Return the (X, Y) coordinate for the center point of the cell that contains the specified text.  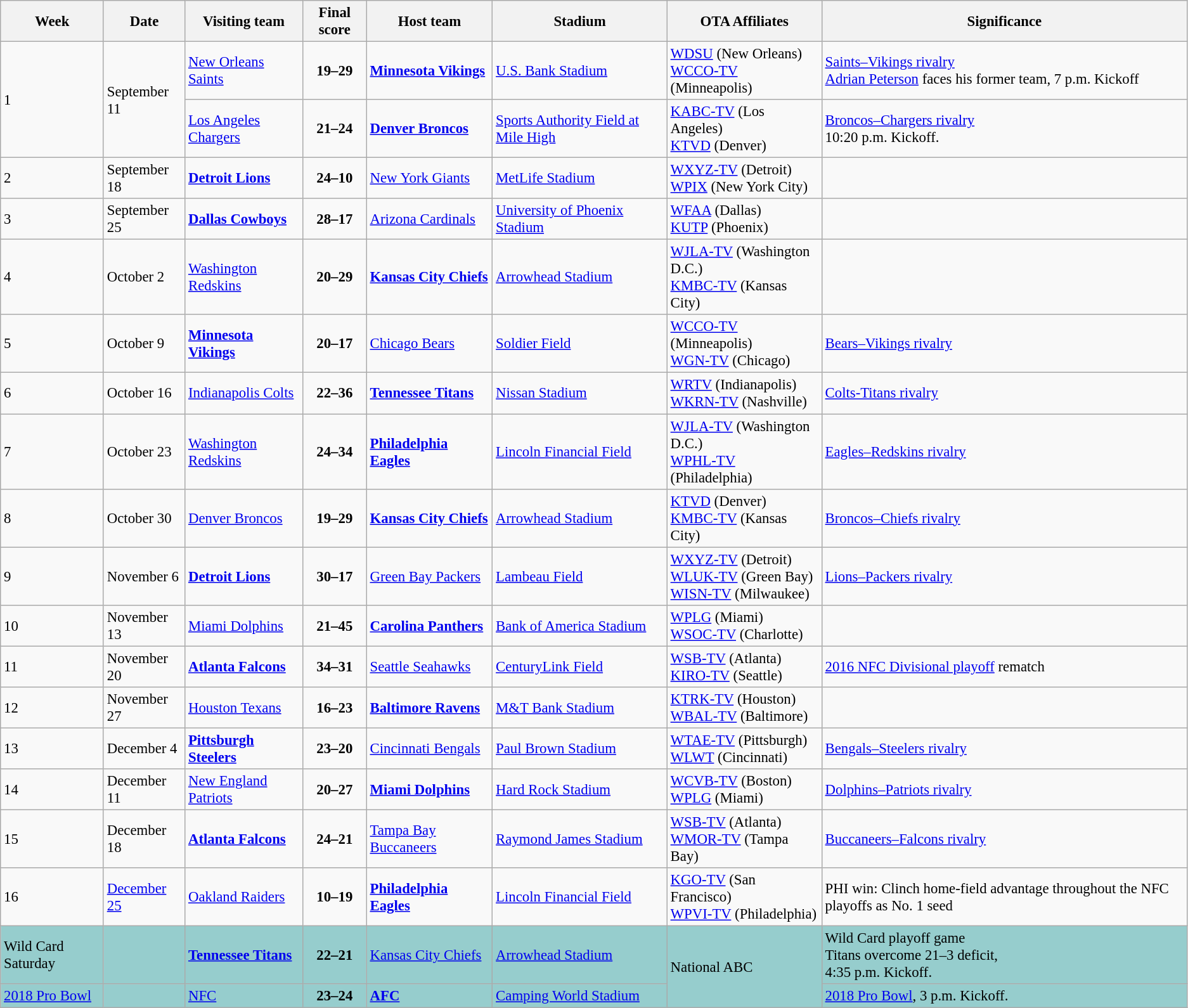
OTA Affiliates (744, 22)
Week (52, 22)
December 18 (144, 839)
NFC (244, 996)
WPLG (Miami)WSOC-TV (Charlotte) (744, 625)
AFC (430, 996)
New England Patriots (244, 790)
Broncos–Chiefs rivalry (1004, 518)
December 25 (144, 897)
24–21 (335, 839)
15 (52, 839)
September 11 (144, 100)
December 4 (144, 748)
Los Angeles Chargers (244, 129)
Lions–Packers rivalry (1004, 576)
Camping World Stadium (580, 996)
Indianapolis Colts (244, 393)
14 (52, 790)
22–21 (335, 955)
Oakland Raiders (244, 897)
Carolina Panthers (430, 625)
U.S. Bank Stadium (580, 71)
Lambeau Field (580, 576)
30–17 (335, 576)
16 (52, 897)
24–10 (335, 179)
6 (52, 393)
20–29 (335, 278)
WCCO-TV (Minneapolis)WGN-TV (Chicago) (744, 344)
Green Bay Packers (430, 576)
Saints–Vikings rivalryAdrian Peterson faces his former team, 7 p.m. Kickoff (1004, 71)
12 (52, 708)
Stadium (580, 22)
9 (52, 576)
December 11 (144, 790)
21–24 (335, 129)
34–31 (335, 667)
WFAA (Dallas)KUTP (Phoenix) (744, 219)
Hard Rock Stadium (580, 790)
Buccaneers–Falcons rivalry (1004, 839)
September 25 (144, 219)
4 (52, 278)
24–34 (335, 451)
Seattle Seahawks (430, 667)
WXYZ-TV (Detroit)WPIX (New York City) (744, 179)
20–17 (335, 344)
Sports Authority Field at Mile High (580, 129)
Bengals–Steelers rivalry (1004, 748)
23–24 (335, 996)
KTRK-TV (Houston)WBAL-TV (Baltimore) (744, 708)
Wild Card Saturday (52, 955)
WXYZ-TV (Detroit)WLUK-TV (Green Bay)WISN-TV (Milwaukee) (744, 576)
Host team (430, 22)
Bears–Vikings rivalry (1004, 344)
Paul Brown Stadium (580, 748)
KABC-TV (Los Angeles)KTVD (Denver) (744, 129)
16–23 (335, 708)
October 16 (144, 393)
October 2 (144, 278)
Baltimore Ravens (430, 708)
University of Phoenix Stadium (580, 219)
11 (52, 667)
7 (52, 451)
WRTV (Indianapolis)WKRN-TV (Nashville) (744, 393)
November 13 (144, 625)
3 (52, 219)
2016 NFC Divisional playoff rematch (1004, 667)
22–36 (335, 393)
Dolphins–Patriots rivalry (1004, 790)
Visiting team (244, 22)
Cincinnati Bengals (430, 748)
Dallas Cowboys (244, 219)
WDSU (New Orleans)WCCO-TV (Minneapolis) (744, 71)
Significance (1004, 22)
November 20 (144, 667)
2 (52, 179)
KTVD (Denver)KMBC-TV (Kansas City) (744, 518)
WSB-TV (Atlanta)WMOR-TV (Tampa Bay) (744, 839)
23–20 (335, 748)
Broncos–Chargers rivalry10:20 p.m. Kickoff. (1004, 129)
WSB-TV (Atlanta)KIRO-TV (Seattle) (744, 667)
WCVB-TV (Boston)WPLG (Miami) (744, 790)
Tampa Bay Buccaneers (430, 839)
New York Giants (430, 179)
Final score (335, 22)
2018 Pro Bowl (52, 996)
KGO-TV (San Francisco)WPVI-TV (Philadelphia) (744, 897)
28–17 (335, 219)
Chicago Bears (430, 344)
5 (52, 344)
CenturyLink Field (580, 667)
M&T Bank Stadium (580, 708)
10–19 (335, 897)
20–27 (335, 790)
October 23 (144, 451)
Bank of America Stadium (580, 625)
October 30 (144, 518)
September 18 (144, 179)
Houston Texans (244, 708)
Pittsburgh Steelers (244, 748)
WTAE-TV (Pittsburgh)WLWT (Cincinnati) (744, 748)
Raymond James Stadium (580, 839)
13 (52, 748)
New Orleans Saints (244, 71)
Date (144, 22)
Eagles–Redskins rivalry (1004, 451)
MetLife Stadium (580, 179)
November 6 (144, 576)
Arizona Cardinals (430, 219)
November 27 (144, 708)
8 (52, 518)
WJLA-TV (Washington D.C.)WPHL-TV (Philadelphia) (744, 451)
1 (52, 100)
Wild Card playoff gameTitans overcome 21–3 deficit,4:35 p.m. Kickoff. (1004, 955)
Colts-Titans rivalry (1004, 393)
10 (52, 625)
Nissan Stadium (580, 393)
Soldier Field (580, 344)
October 9 (144, 344)
PHI win: Clinch home-field advantage throughout the NFC playoffs as No. 1 seed (1004, 897)
21–45 (335, 625)
2018 Pro Bowl, 3 p.m. Kickoff. (1004, 996)
National ABC (744, 967)
WJLA-TV (Washington D.C.)KMBC-TV (Kansas City) (744, 278)
